Capture the cell that displays the provided text and extract its [x, y] central coordinate. 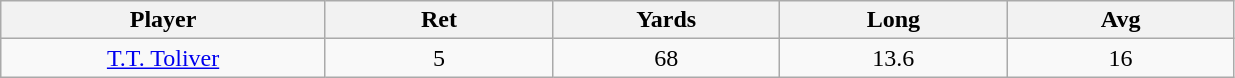
T.T. Toliver [164, 58]
16 [1120, 58]
Ret [438, 20]
Avg [1120, 20]
Yards [666, 20]
13.6 [894, 58]
5 [438, 58]
68 [666, 58]
Player [164, 20]
Long [894, 20]
